Determine the (x, y) coordinate at the center of the cell enclosing the given text.  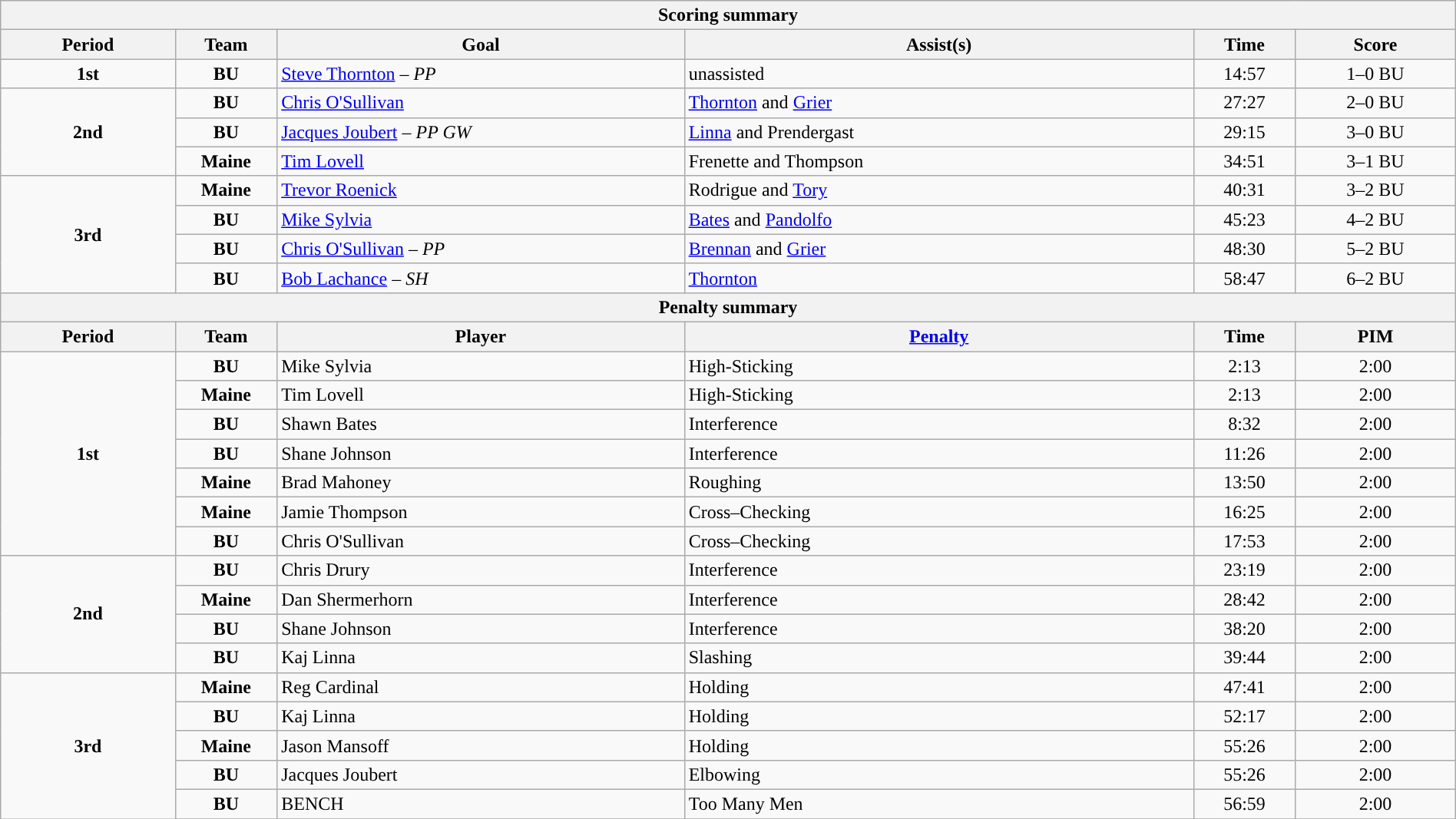
23:19 (1244, 570)
Shawn Bates (481, 424)
Penalty (938, 336)
2–0 BU (1375, 103)
Player (481, 336)
Score (1375, 45)
13:50 (1244, 483)
3–2 BU (1375, 190)
5–2 BU (1375, 249)
Frenette and Thompson (938, 161)
Slashing (938, 658)
Jamie Thompson (481, 512)
Thornton and Grier (938, 103)
47:41 (1244, 687)
52:17 (1244, 716)
Rodrigue and Tory (938, 190)
45:23 (1244, 220)
Scoring summary (728, 15)
Chris O'Sullivan – PP (481, 249)
8:32 (1244, 424)
Trevor Roenick (481, 190)
48:30 (1244, 249)
39:44 (1244, 658)
38:20 (1244, 629)
Assist(s) (938, 45)
3–0 BU (1375, 132)
Thornton (938, 278)
PIM (1375, 336)
Jason Mansoff (481, 745)
BENCH (481, 804)
58:47 (1244, 278)
Reg Cardinal (481, 687)
Jacques Joubert (481, 774)
1–0 BU (1375, 74)
Brennan and Grier (938, 249)
unassisted (938, 74)
Jacques Joubert – PP GW (481, 132)
Goal (481, 45)
Penalty summary (728, 307)
14:57 (1244, 74)
Too Many Men (938, 804)
6–2 BU (1375, 278)
Elbowing (938, 774)
17:53 (1244, 541)
3–1 BU (1375, 161)
27:27 (1244, 103)
40:31 (1244, 190)
Bates and Pandolfo (938, 220)
34:51 (1244, 161)
29:15 (1244, 132)
4–2 BU (1375, 220)
Dan Shermerhorn (481, 599)
56:59 (1244, 804)
Bob Lachance – SH (481, 278)
Brad Mahoney (481, 483)
Linna and Prendergast (938, 132)
Roughing (938, 483)
28:42 (1244, 599)
16:25 (1244, 512)
Steve Thornton – PP (481, 74)
Chris Drury (481, 570)
11:26 (1244, 454)
